For the text-containing cell, return its midpoint in [X, Y] coordinate format. 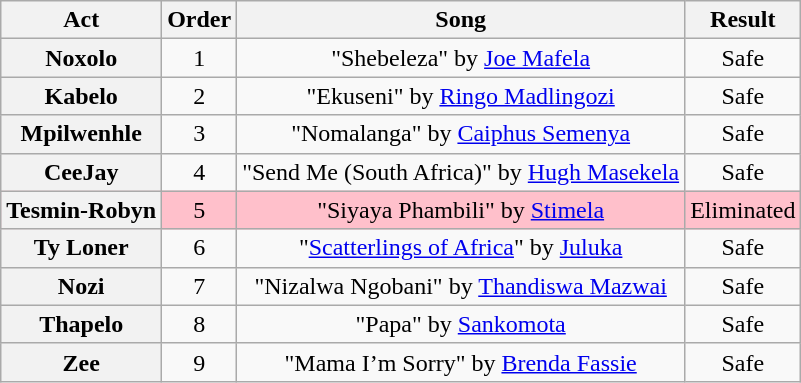
9 [200, 362]
Order [200, 20]
1 [200, 58]
6 [200, 248]
"Nomalanga" by Caiphus Semenya [461, 134]
"Siyaya Phambili" by Stimela [461, 210]
"Papa" by Sankomota [461, 324]
CeeJay [82, 172]
"Ekuseni" by Ringo Madlingozi [461, 96]
Ty Loner [82, 248]
2 [200, 96]
Eliminated [743, 210]
"Nizalwa Ngobani" by Thandiswa Mazwai [461, 286]
Song [461, 20]
5 [200, 210]
Nozi [82, 286]
4 [200, 172]
8 [200, 324]
"Scatterlings of Africa" by Juluka [461, 248]
Result [743, 20]
Mpilwenhle [82, 134]
7 [200, 286]
"Shebeleza" by Joe Mafela [461, 58]
Act [82, 20]
"Mama I’m Sorry" by Brenda Fassie [461, 362]
Thapelo [82, 324]
3 [200, 134]
Zee [82, 362]
Noxolo [82, 58]
Tesmin-Robyn [82, 210]
"Send Me (South Africa)" by Hugh Masekela [461, 172]
Kabelo [82, 96]
